Output the [x, y] coordinate of the center of the cell containing the given text.  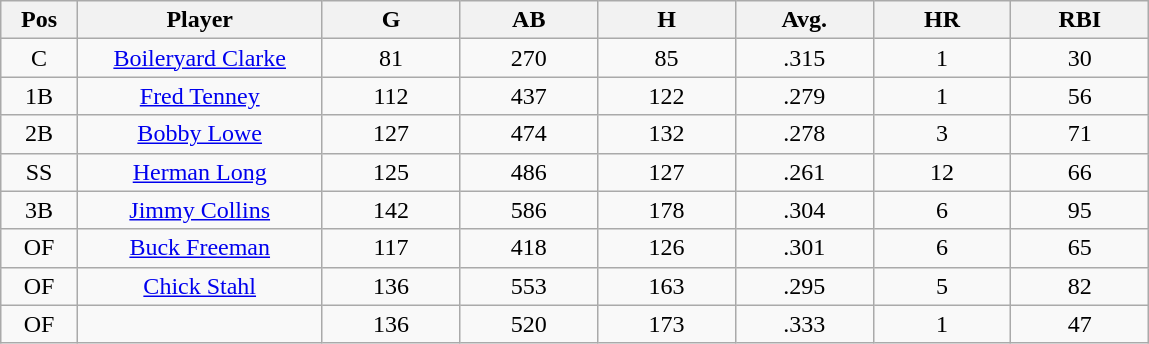
Avg. [804, 20]
Buck Freeman [200, 248]
30 [1080, 58]
125 [391, 172]
66 [1080, 172]
2B [40, 134]
178 [667, 210]
SS [40, 172]
71 [1080, 134]
AB [529, 20]
520 [529, 324]
486 [529, 172]
163 [667, 286]
474 [529, 134]
126 [667, 248]
G [391, 20]
117 [391, 248]
85 [667, 58]
56 [1080, 96]
.261 [804, 172]
81 [391, 58]
.295 [804, 286]
12 [942, 172]
Jimmy Collins [200, 210]
Boileryard Clarke [200, 58]
553 [529, 286]
586 [529, 210]
1B [40, 96]
3B [40, 210]
H [667, 20]
65 [1080, 248]
112 [391, 96]
.333 [804, 324]
5 [942, 286]
.315 [804, 58]
HR [942, 20]
Chick Stahl [200, 286]
270 [529, 58]
Fred Tenney [200, 96]
132 [667, 134]
Player [200, 20]
Pos [40, 20]
142 [391, 210]
.279 [804, 96]
418 [529, 248]
122 [667, 96]
3 [942, 134]
C [40, 58]
82 [1080, 286]
.301 [804, 248]
Herman Long [200, 172]
173 [667, 324]
95 [1080, 210]
.278 [804, 134]
Bobby Lowe [200, 134]
RBI [1080, 20]
.304 [804, 210]
47 [1080, 324]
437 [529, 96]
